Pinpoint the cell where the given text exists, returning its [x, y] midpoint coordinate. 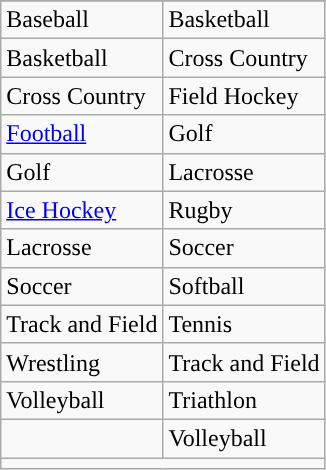
Wrestling [82, 362]
Football [82, 134]
Ice Hockey [82, 210]
Baseball [82, 20]
Tennis [244, 324]
Triathlon [244, 400]
Rugby [244, 210]
Softball [244, 286]
Field Hockey [244, 96]
